Locate the cell with the specified text and output its (X, Y) center coordinate. 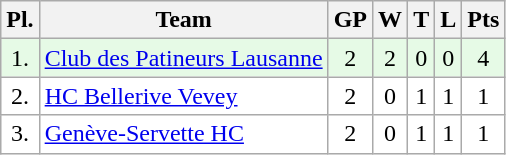
Team (184, 20)
L (448, 20)
HC Bellerive Vevey (184, 96)
4 (484, 58)
2. (20, 96)
Pl. (20, 20)
Club des Patineurs Lausanne (184, 58)
3. (20, 134)
Pts (484, 20)
1. (20, 58)
T (422, 20)
Genève-Servette HC (184, 134)
GP (350, 20)
W (390, 20)
